From the cell containing the given text, extract its center point as (X, Y) coordinate. 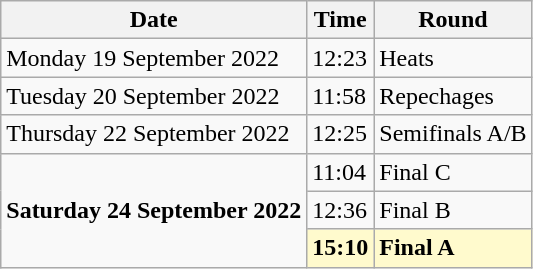
12:36 (340, 210)
Final A (453, 248)
Heats (453, 58)
Semifinals A/B (453, 134)
Date (154, 20)
Tuesday 20 September 2022 (154, 96)
Thursday 22 September 2022 (154, 134)
Final B (453, 210)
11:04 (340, 172)
15:10 (340, 248)
11:58 (340, 96)
Final C (453, 172)
Saturday 24 September 2022 (154, 210)
12:23 (340, 58)
Round (453, 20)
Time (340, 20)
12:25 (340, 134)
Monday 19 September 2022 (154, 58)
Repechages (453, 96)
